Return [x, y] of the center of cell containing provided text 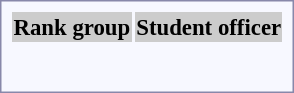
Rank group [72, 27]
Student officer [209, 27]
